Scan for the cell matching the given text and deliver its [X, Y] coordinate at center. 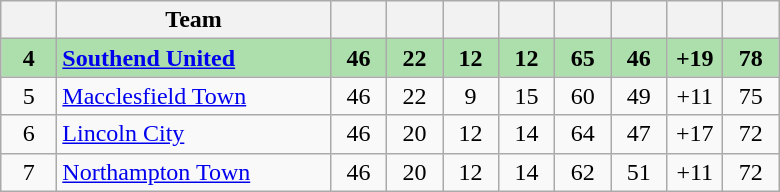
7 [29, 172]
60 [583, 96]
15 [527, 96]
Northampton Town [194, 172]
4 [29, 58]
51 [639, 172]
78 [751, 58]
47 [639, 134]
Southend United [194, 58]
5 [29, 96]
Team [194, 20]
6 [29, 134]
Lincoln City [194, 134]
49 [639, 96]
64 [583, 134]
62 [583, 172]
+19 [695, 58]
+17 [695, 134]
75 [751, 96]
9 [470, 96]
Macclesfield Town [194, 96]
65 [583, 58]
